Pinpoint the cell where the given text exists, returning its (x, y) midpoint coordinate. 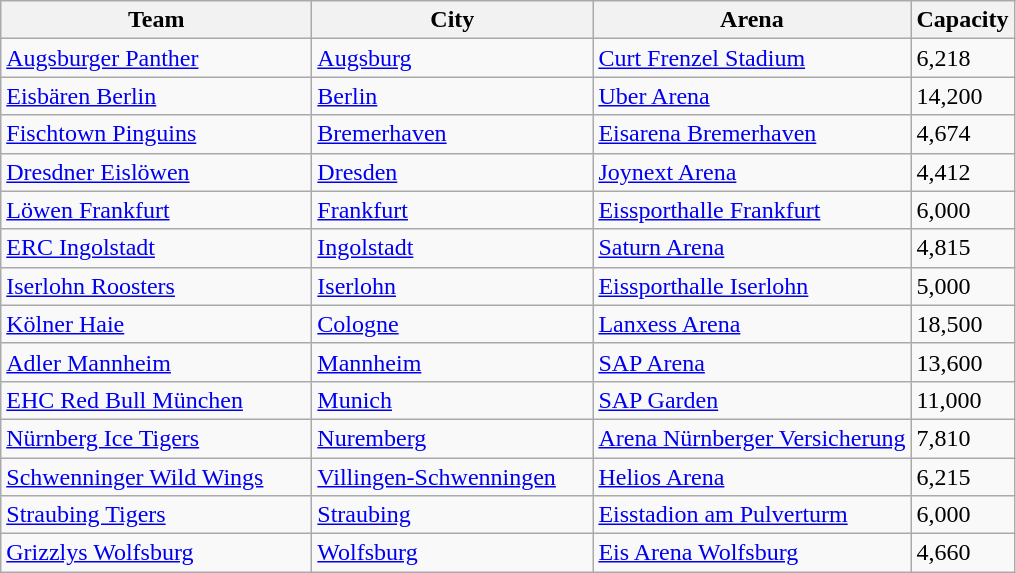
4,674 (962, 134)
6,218 (962, 58)
Munich (452, 400)
Helios Arena (752, 477)
4,660 (962, 553)
Saturn Arena (752, 248)
Wolfsburg (452, 553)
Eissporthalle Frankfurt (752, 210)
Curt Frenzel Stadium (752, 58)
Bremerhaven (452, 134)
City (452, 20)
Arena Nürnberger Versicherung (752, 438)
18,500 (962, 324)
Dresdner Eislöwen (156, 172)
Eis Arena Wolfsburg (752, 553)
Adler Mannheim (156, 362)
Straubing Tigers (156, 515)
Mannheim (452, 362)
14,200 (962, 96)
Villingen-Schwenningen (452, 477)
Berlin (452, 96)
7,810 (962, 438)
Joynext Arena (752, 172)
6,215 (962, 477)
Lanxess Arena (752, 324)
Iserlohn Roosters (156, 286)
Schwenninger Wild Wings (156, 477)
EHC Red Bull München (156, 400)
11,000 (962, 400)
Eissporthalle Iserlohn (752, 286)
Kölner Haie (156, 324)
Dresden (452, 172)
5,000 (962, 286)
Team (156, 20)
Iserlohn (452, 286)
Eisarena Bremerhaven (752, 134)
13,600 (962, 362)
4,815 (962, 248)
Cologne (452, 324)
Nürnberg Ice Tigers (156, 438)
Löwen Frankfurt (156, 210)
Nuremberg (452, 438)
Augsburger Panther (156, 58)
ERC Ingolstadt (156, 248)
Capacity (962, 20)
Fischtown Pinguins (156, 134)
Ingolstadt (452, 248)
SAP Arena (752, 362)
Straubing (452, 515)
Grizzlys Wolfsburg (156, 553)
SAP Garden (752, 400)
Frankfurt (452, 210)
Augsburg (452, 58)
Eisbären Berlin (156, 96)
Arena (752, 20)
Uber Arena (752, 96)
4,412 (962, 172)
Eisstadion am Pulverturm (752, 515)
